Capture the cell that displays the provided text and extract its [X, Y] central coordinate. 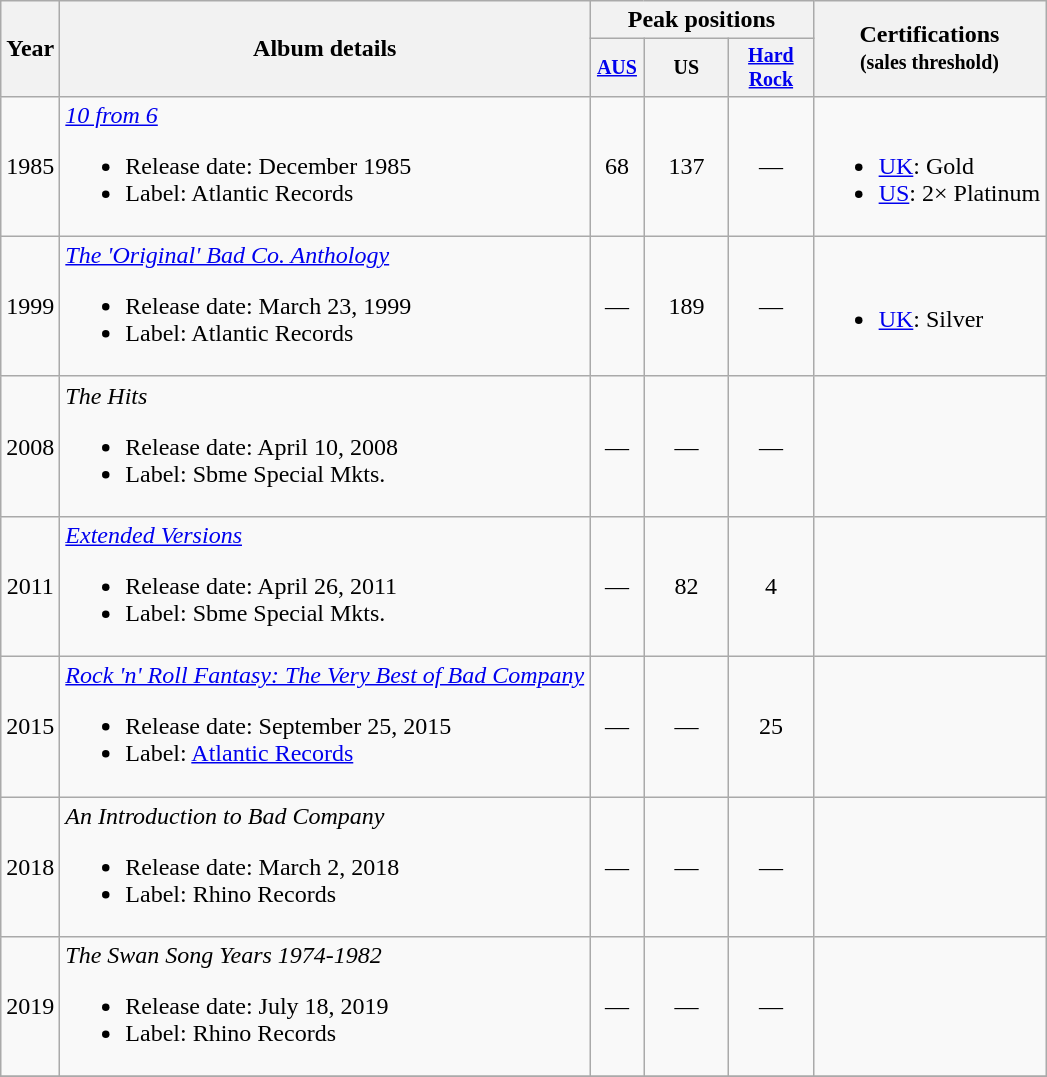
2011 [30, 586]
1985 [30, 166]
10 from 6Release date: December 1985Label: Atlantic Records [325, 166]
2019 [30, 1007]
137 [686, 166]
Album details [325, 49]
The Swan Song Years 1974-1982Release date: July 18, 2019Label: Rhino Records [325, 1007]
The HitsRelease date: April 10, 2008Label: Sbme Special Mkts. [325, 446]
2015 [30, 727]
UK: Silver [930, 306]
An Introduction to Bad CompanyRelease date: March 2, 2018Label: Rhino Records [325, 867]
68 [617, 166]
US [686, 68]
2008 [30, 446]
Year [30, 49]
189 [686, 306]
AUS [617, 68]
2018 [30, 867]
HardRock [771, 68]
4 [771, 586]
Extended VersionsRelease date: April 26, 2011Label: Sbme Special Mkts. [325, 586]
Rock 'n' Roll Fantasy: The Very Best of Bad CompanyRelease date: September 25, 2015Label: Atlantic Records [325, 727]
Certifications(sales threshold) [930, 49]
UK: GoldUS: 2× Platinum [930, 166]
Peak positions [702, 20]
82 [686, 586]
1999 [30, 306]
The 'Original' Bad Co. AnthologyRelease date: March 23, 1999Label: Atlantic Records [325, 306]
25 [771, 727]
